Identify which cell holds the provided text, then report its [X, Y] central coordinate. 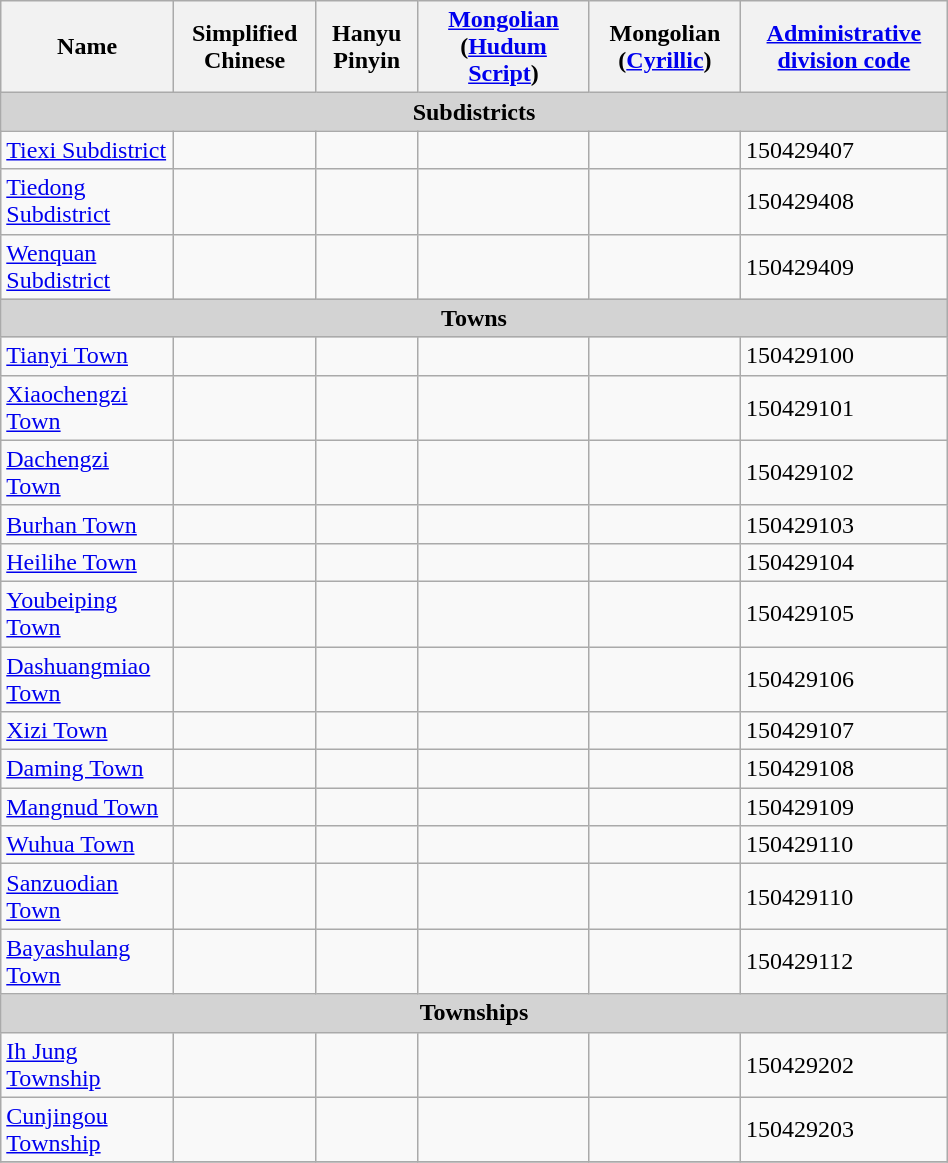
150429108 [844, 769]
Tianyi Town [88, 356]
150429408 [844, 202]
150429407 [844, 150]
150429109 [844, 807]
Hanyu Pinyin [367, 47]
Heilihe Town [88, 562]
Burhan Town [88, 524]
Tiedong Subdistrict [88, 202]
150429100 [844, 356]
150429107 [844, 731]
Subdistricts [474, 112]
Dashuangmiao Town [88, 678]
150429202 [844, 1064]
Townships [474, 1013]
Tiexi Subdistrict [88, 150]
Mangnud Town [88, 807]
Cunjingou Township [88, 1130]
150429203 [844, 1130]
150429112 [844, 962]
150429409 [844, 266]
150429103 [844, 524]
Mongolian (Cyrillic) [664, 47]
150429104 [844, 562]
Wenquan Subdistrict [88, 266]
Ih Jung Township [88, 1064]
Daming Town [88, 769]
Towns [474, 318]
150429101 [844, 408]
Xizi Town [88, 731]
Mongolian (Hudum Script) [504, 47]
Name [88, 47]
Bayashulang Town [88, 962]
150429105 [844, 614]
Youbeiping Town [88, 614]
Sanzuodian Town [88, 896]
150429106 [844, 678]
Wuhua Town [88, 845]
Dachengzi Town [88, 472]
Administrative division code [844, 47]
Xiaochengzi Town [88, 408]
Simplified Chinese [244, 47]
150429102 [844, 472]
